Search for the cell housing the specified text and yield its [x, y] center coordinate. 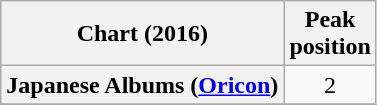
Peakposition [330, 34]
2 [330, 85]
Chart (2016) [142, 34]
Japanese Albums (Oricon) [142, 85]
